Return (x, y) of the center of cell containing provided text 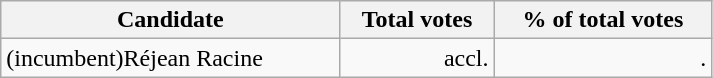
(incumbent)Réjean Racine (170, 58)
% of total votes (603, 20)
accl. (417, 58)
Total votes (417, 20)
. (603, 58)
Candidate (170, 20)
